Provide the (x, y) coordinate of the cell's center where the given text is located.  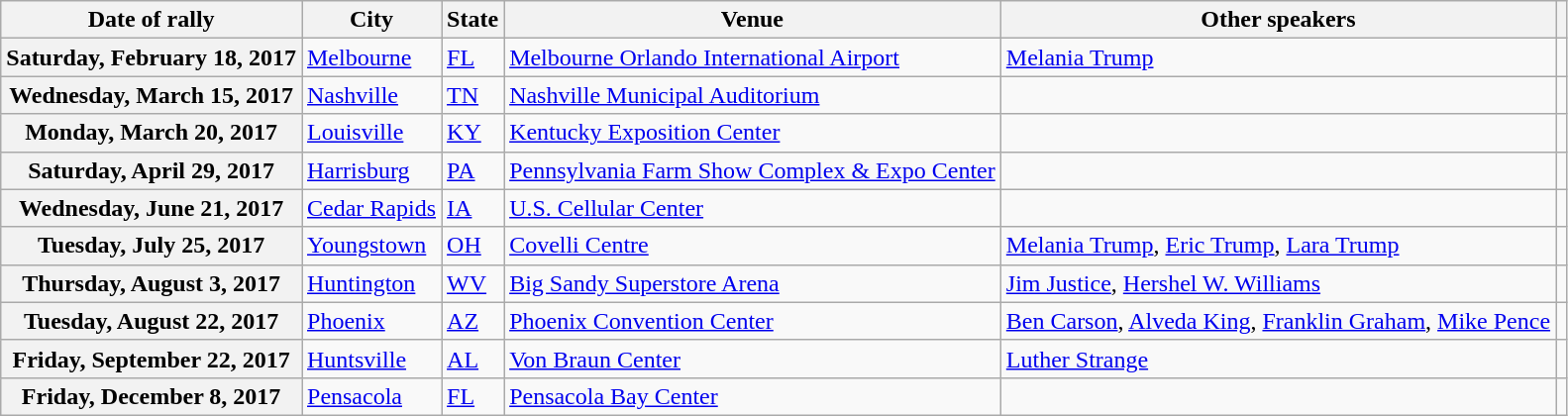
Harrisburg (370, 170)
Date of rally (152, 20)
Covelli Centre (753, 246)
Other speakers (1278, 20)
Luther Strange (1278, 359)
Huntington (370, 283)
Kentucky Exposition Center (753, 133)
Phoenix (370, 321)
Jim Justice, Hershel W. Williams (1278, 283)
OH (473, 246)
Von Braun Center (753, 359)
Louisville (370, 133)
Tuesday, August 22, 2017 (152, 321)
Melania Trump, Eric Trump, Lara Trump (1278, 246)
Thursday, August 3, 2017 (152, 283)
IA (473, 208)
Melbourne Orlando International Airport (753, 57)
Friday, December 8, 2017 (152, 396)
City (370, 20)
State (473, 20)
Pensacola Bay Center (753, 396)
WV (473, 283)
TN (473, 95)
Monday, March 20, 2017 (152, 133)
Venue (753, 20)
Big Sandy Superstore Arena (753, 283)
Friday, September 22, 2017 (152, 359)
Huntsville (370, 359)
Nashville (370, 95)
Tuesday, July 25, 2017 (152, 246)
Cedar Rapids (370, 208)
Wednesday, June 21, 2017 (152, 208)
Saturday, February 18, 2017 (152, 57)
AZ (473, 321)
KY (473, 133)
U.S. Cellular Center (753, 208)
Pennsylvania Farm Show Complex & Expo Center (753, 170)
Melbourne (370, 57)
Melania Trump (1278, 57)
Ben Carson, Alveda King, Franklin Graham, Mike Pence (1278, 321)
Youngstown (370, 246)
Nashville Municipal Auditorium (753, 95)
Saturday, April 29, 2017 (152, 170)
Wednesday, March 15, 2017 (152, 95)
PA (473, 170)
AL (473, 359)
Pensacola (370, 396)
Phoenix Convention Center (753, 321)
